Provide the [x, y] coordinate of the cell's center where the given text is located.  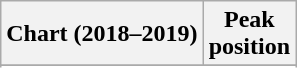
Chart (2018–2019) [102, 34]
Peakposition [249, 34]
